Return the (x, y) coordinate for the center point of the cell that contains the specified text.  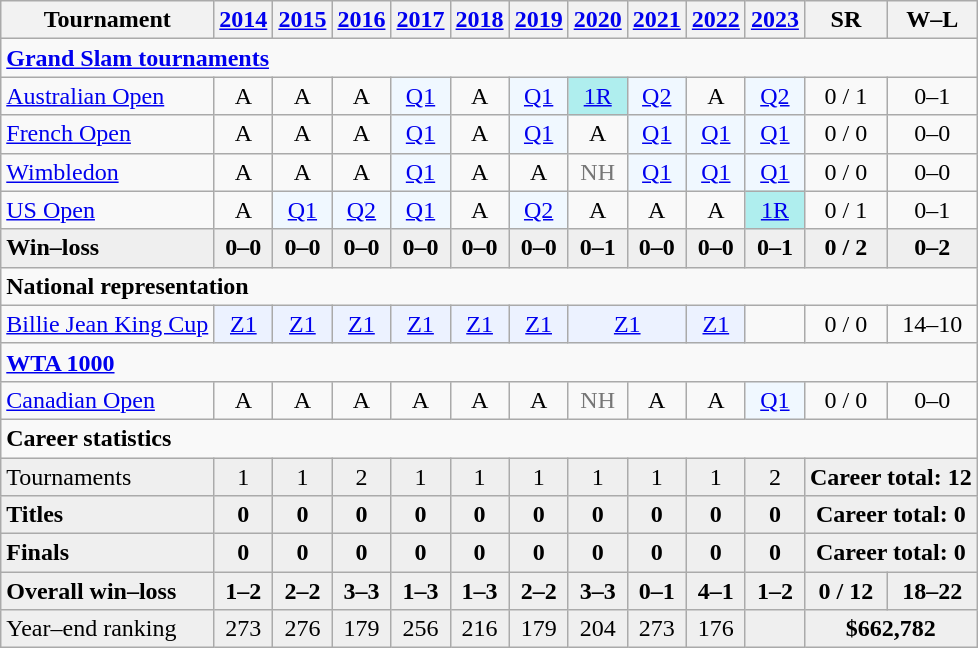
216 (480, 629)
2015 (302, 20)
Year–end ranking (108, 629)
Career statistics (489, 438)
176 (716, 629)
204 (598, 629)
0–2 (932, 248)
2014 (244, 20)
2020 (598, 20)
French Open (108, 134)
Australian Open (108, 96)
Career total: 12 (890, 477)
276 (302, 629)
2019 (538, 20)
Overall win–loss (108, 591)
2021 (656, 20)
$662,782 (890, 629)
National representation (489, 286)
2018 (480, 20)
18–22 (932, 591)
US Open (108, 210)
Finals (108, 553)
Tournament (108, 20)
WTA 1000 (489, 362)
2017 (420, 20)
Canadian Open (108, 400)
2023 (774, 20)
0 / 2 (846, 248)
Win–loss (108, 248)
Titles (108, 515)
Tournaments (108, 477)
Wimbledon (108, 172)
Billie Jean King Cup (108, 324)
W–L (932, 20)
4–1 (716, 591)
2016 (362, 20)
256 (420, 629)
0 / 12 (846, 591)
2022 (716, 20)
14–10 (932, 324)
Grand Slam tournaments (489, 58)
SR (846, 20)
